Capture the cell that displays the provided text and extract its (X, Y) central coordinate. 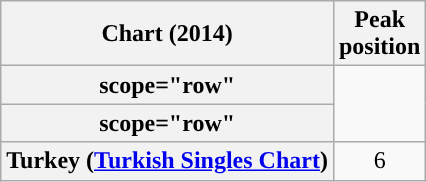
Chart (2014) (168, 34)
Peakposition (379, 34)
Turkey (Turkish Singles Chart) (168, 161)
6 (379, 161)
